Detect which cell encompasses the target text, then output its [X, Y] center coordinate. 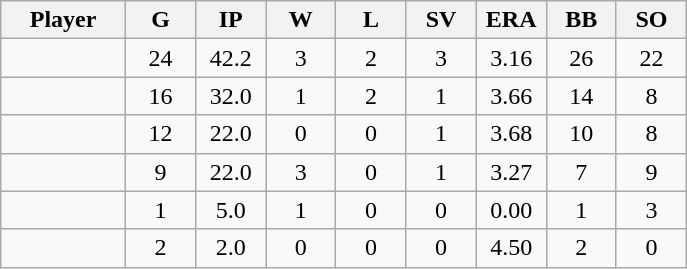
SV [441, 20]
22 [651, 58]
IP [231, 20]
BB [581, 20]
3.68 [511, 134]
4.50 [511, 248]
42.2 [231, 58]
G [160, 20]
SO [651, 20]
24 [160, 58]
14 [581, 96]
16 [160, 96]
ERA [511, 20]
26 [581, 58]
3.27 [511, 172]
3.66 [511, 96]
5.0 [231, 210]
12 [160, 134]
3.16 [511, 58]
10 [581, 134]
32.0 [231, 96]
W [301, 20]
Player [64, 20]
L [371, 20]
2.0 [231, 248]
0.00 [511, 210]
7 [581, 172]
